Return [X, Y] of the center of cell containing provided text 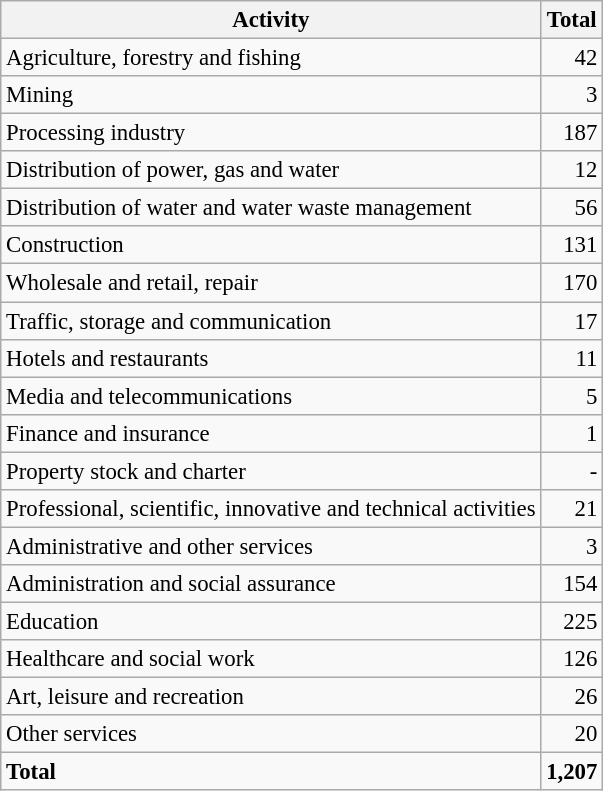
Art, leisure and recreation [271, 697]
Hotels and restaurants [271, 358]
Activity [271, 20]
225 [572, 621]
26 [572, 697]
1 [572, 433]
Finance and insurance [271, 433]
Education [271, 621]
11 [572, 358]
Media and telecommunications [271, 396]
Administrative and other services [271, 546]
Agriculture, forestry and fishing [271, 58]
Other services [271, 734]
131 [572, 245]
Wholesale and retail, repair [271, 283]
Distribution of water and water waste management [271, 208]
154 [572, 584]
Professional, scientific, innovative and technical activities [271, 509]
Property stock and charter [271, 471]
1,207 [572, 772]
17 [572, 321]
126 [572, 659]
Processing industry [271, 133]
Distribution of power, gas and water [271, 170]
21 [572, 509]
56 [572, 208]
- [572, 471]
42 [572, 58]
Healthcare and social work [271, 659]
187 [572, 133]
170 [572, 283]
12 [572, 170]
Administration and social assurance [271, 584]
5 [572, 396]
Mining [271, 95]
Traffic, storage and communication [271, 321]
20 [572, 734]
Construction [271, 245]
